Search for the cell housing the specified text and yield its (x, y) center coordinate. 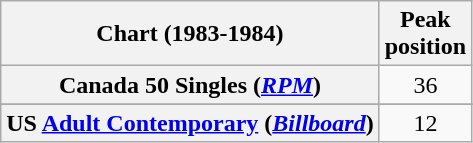
36 (425, 85)
12 (425, 123)
Canada 50 Singles (RPM) (190, 85)
Peakposition (425, 34)
Chart (1983-1984) (190, 34)
US Adult Contemporary (Billboard) (190, 123)
